Scan for the cell matching the given text and deliver its (X, Y) coordinate at center. 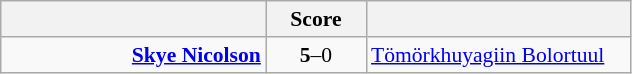
5–0 (316, 55)
Tömörkhuyagiin Bolortuul (498, 55)
Skye Nicolson (134, 55)
Score (316, 19)
